Provide the (x, y) coordinate of the cell's center where the given text is located.  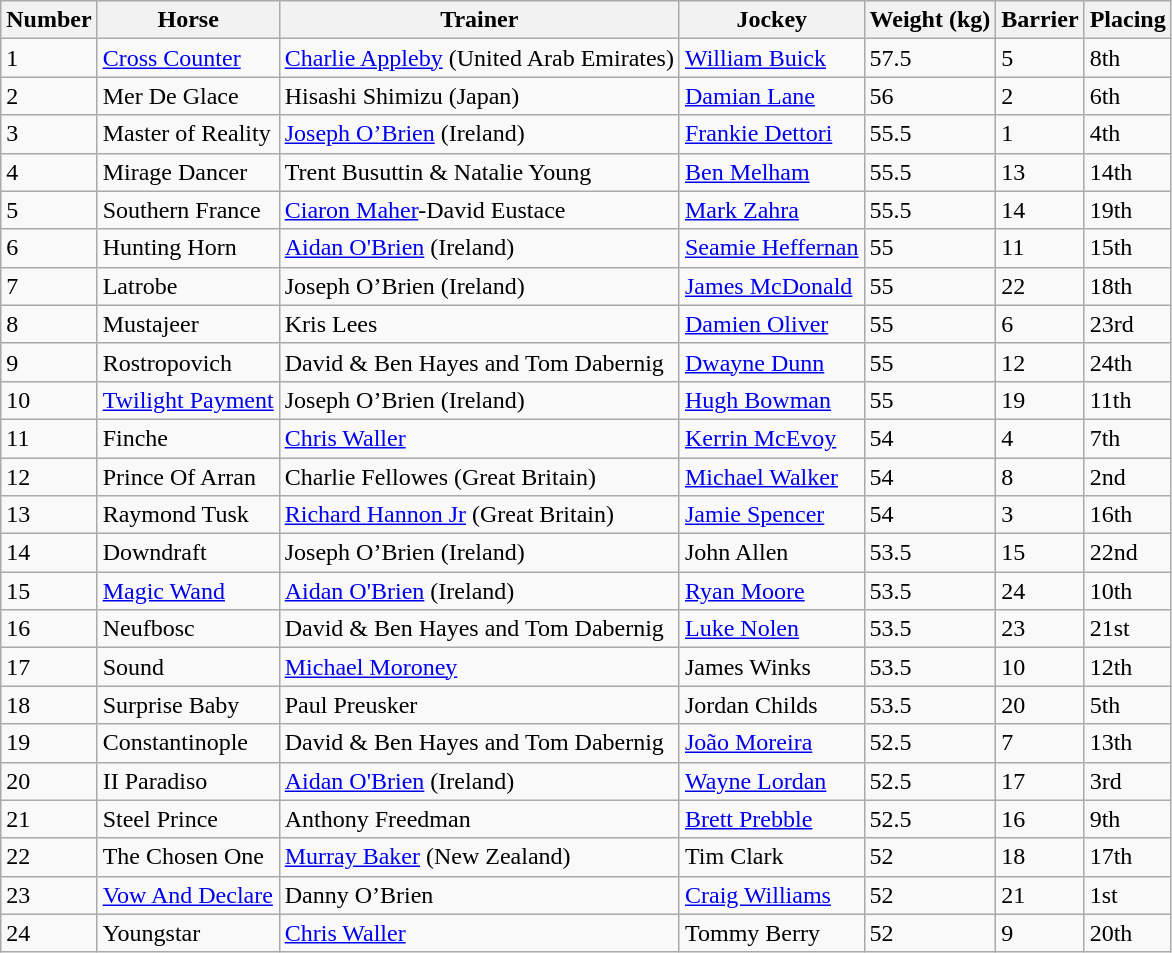
10th (1128, 591)
57.5 (930, 58)
João Moreira (772, 743)
Ryan Moore (772, 591)
Southern France (188, 210)
Tim Clark (772, 857)
20th (1128, 933)
2nd (1128, 477)
Jordan Childs (772, 705)
William Buick (772, 58)
Jamie Spencer (772, 515)
Finche (188, 438)
The Chosen One (188, 857)
Ciaron Maher-David Eustace (479, 210)
Murray Baker (New Zealand) (479, 857)
Damien Oliver (772, 324)
Constantinople (188, 743)
Trent Busuttin & Natalie Young (479, 172)
Mustajeer (188, 324)
James Winks (772, 667)
17th (1128, 857)
Trainer (479, 20)
Brett Prebble (772, 819)
Dwayne Dunn (772, 362)
Charlie Appleby (United Arab Emirates) (479, 58)
12th (1128, 667)
13th (1128, 743)
Vow And Declare (188, 895)
5th (1128, 705)
Craig Williams (772, 895)
18th (1128, 286)
Paul Preusker (479, 705)
Mirage Dancer (188, 172)
16th (1128, 515)
John Allen (772, 553)
Anthony Freedman (479, 819)
Hugh Bowman (772, 400)
II Paradiso (188, 781)
15th (1128, 248)
6th (1128, 96)
8th (1128, 58)
Neufbosc (188, 629)
Steel Prince (188, 819)
Seamie Heffernan (772, 248)
Youngstar (188, 933)
Surprise Baby (188, 705)
56 (930, 96)
Damian Lane (772, 96)
Rostropovich (188, 362)
Mark Zahra (772, 210)
Richard Hannon Jr (Great Britain) (479, 515)
Twilight Payment (188, 400)
23rd (1128, 324)
Michael Walker (772, 477)
Number (49, 20)
Cross Counter (188, 58)
Latrobe (188, 286)
Hisashi Shimizu (Japan) (479, 96)
Michael Moroney (479, 667)
14th (1128, 172)
Hunting Horn (188, 248)
Placing (1128, 20)
Luke Nolen (772, 629)
3rd (1128, 781)
Weight (kg) (930, 20)
22nd (1128, 553)
7th (1128, 438)
Ben Melham (772, 172)
Tommy Berry (772, 933)
Danny O’Brien (479, 895)
Sound (188, 667)
Mer De Glace (188, 96)
James McDonald (772, 286)
Downdraft (188, 553)
Master of Reality (188, 134)
Raymond Tusk (188, 515)
Wayne Lordan (772, 781)
Barrier (1040, 20)
Horse (188, 20)
Kris Lees (479, 324)
Charlie Fellowes (Great Britain) (479, 477)
Prince Of Arran (188, 477)
19th (1128, 210)
4th (1128, 134)
Kerrin McEvoy (772, 438)
Frankie Dettori (772, 134)
21st (1128, 629)
24th (1128, 362)
Magic Wand (188, 591)
9th (1128, 819)
11th (1128, 400)
Jockey (772, 20)
1st (1128, 895)
